Return the [x, y] coordinate for the center point of the cell that contains the specified text.  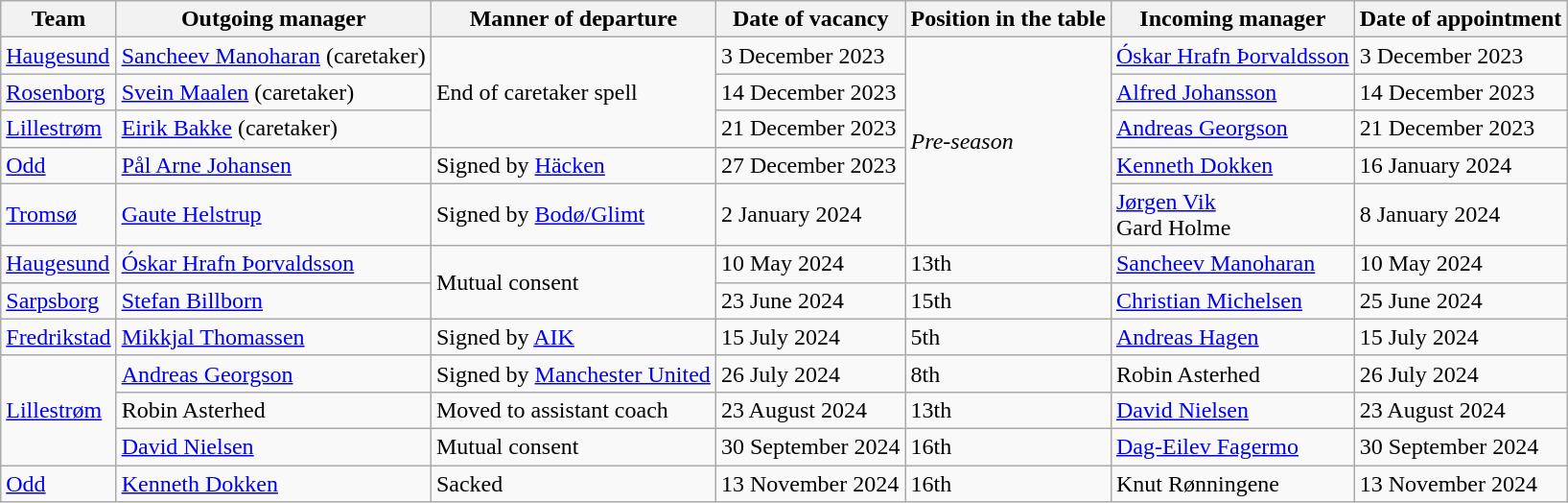
Sarpsborg [59, 300]
Pre-season [1008, 142]
23 June 2024 [810, 300]
Christian Michelsen [1232, 300]
27 December 2023 [810, 165]
8 January 2024 [1461, 215]
15th [1008, 300]
Svein Maalen (caretaker) [273, 92]
Sacked [573, 483]
Jørgen Vik Gard Holme [1232, 215]
Tromsø [59, 215]
Moved to assistant coach [573, 410]
Pål Arne Johansen [273, 165]
Date of vacancy [810, 19]
Eirik Bakke (caretaker) [273, 129]
Signed by AIK [573, 337]
Rosenborg [59, 92]
Fredrikstad [59, 337]
Signed by Bodø/Glimt [573, 215]
Signed by Manchester United [573, 373]
2 January 2024 [810, 215]
Gaute Helstrup [273, 215]
Sancheev Manoharan (caretaker) [273, 56]
5th [1008, 337]
8th [1008, 373]
Signed by Häcken [573, 165]
Mikkjal Thomassen [273, 337]
Incoming manager [1232, 19]
Position in the table [1008, 19]
16 January 2024 [1461, 165]
Knut Rønningene [1232, 483]
Outgoing manager [273, 19]
Dag-Eilev Fagermo [1232, 446]
End of caretaker spell [573, 92]
Date of appointment [1461, 19]
Manner of departure [573, 19]
Andreas Hagen [1232, 337]
Stefan Billborn [273, 300]
25 June 2024 [1461, 300]
Alfred Johansson [1232, 92]
Team [59, 19]
Sancheev Manoharan [1232, 264]
